Extract the (x, y) coordinate from the center of the cell holding the provided text.  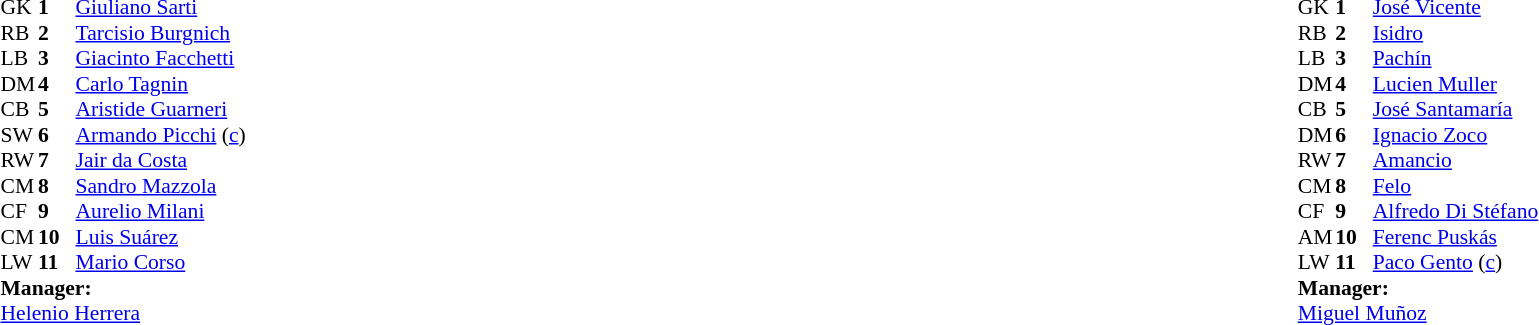
Aurelio Milani (161, 211)
Amancio (1456, 161)
Armando Picchi (c) (161, 135)
Aristide Guarneri (161, 109)
Pachín (1456, 59)
Isidro (1456, 33)
Carlo Tagnin (161, 84)
Mario Corso (161, 263)
Jair da Costa (161, 161)
Alfredo Di Stéfano (1456, 211)
AM (1317, 237)
José Santamaría (1456, 109)
Ignacio Zoco (1456, 135)
Felo (1456, 186)
Luis Suárez (161, 237)
Lucien Muller (1456, 84)
Ferenc Puskás (1456, 237)
Tarcisio Burgnich (161, 33)
SW (19, 135)
Paco Gento (c) (1456, 263)
Sandro Mazzola (161, 186)
Giacinto Facchetti (161, 59)
